Return [x, y] of the center of cell containing provided text 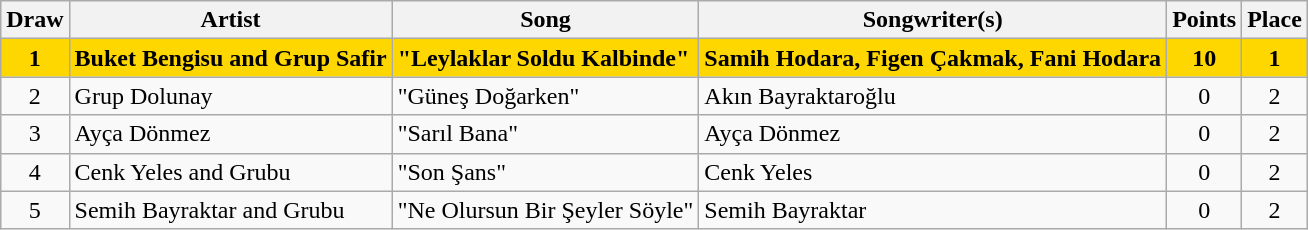
5 [35, 210]
3 [35, 134]
Semih Bayraktar and Grubu [230, 210]
4 [35, 172]
"Son Şans" [546, 172]
"Sarıl Bana" [546, 134]
"Leylaklar Soldu Kalbinde" [546, 58]
Cenk Yeles and Grubu [230, 172]
Song [546, 20]
"Ne Olursun Bir Şeyler Söyle" [546, 210]
"Güneş Doğarken" [546, 96]
Buket Bengisu and Grup Safir [230, 58]
10 [1204, 58]
Songwriter(s) [933, 20]
Cenk Yeles [933, 172]
Artist [230, 20]
Semih Bayraktar [933, 210]
Points [1204, 20]
Grup Dolunay [230, 96]
Samih Hodara, Figen Çakmak, Fani Hodara [933, 58]
Draw [35, 20]
Place [1275, 20]
Akın Bayraktaroğlu [933, 96]
